Identify which cell holds the provided text, then report its [x, y] central coordinate. 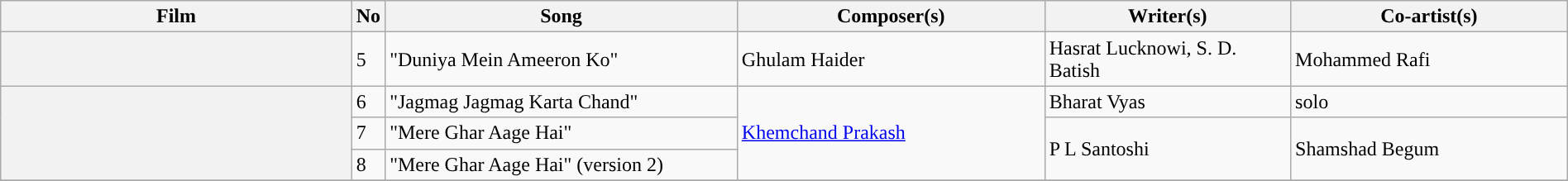
"Jagmag Jagmag Karta Chand" [562, 102]
"Mere Ghar Aage Hai" [562, 133]
Mohammed Rafi [1429, 60]
Co-artist(s) [1429, 17]
P L Santoshi [1168, 149]
5 [368, 60]
Composer(s) [891, 17]
Film [176, 17]
No [368, 17]
Bharat Vyas [1168, 102]
6 [368, 102]
7 [368, 133]
Ghulam Haider [891, 60]
solo [1429, 102]
Khemchand Prakash [891, 133]
"Duniya Mein Ameeron Ko" [562, 60]
Song [562, 17]
"Mere Ghar Aage Hai" (version 2) [562, 164]
8 [368, 164]
Hasrat Lucknowi, S. D. Batish [1168, 60]
Shamshad Begum [1429, 149]
Writer(s) [1168, 17]
